Scan for the cell matching the given text and deliver its (X, Y) coordinate at center. 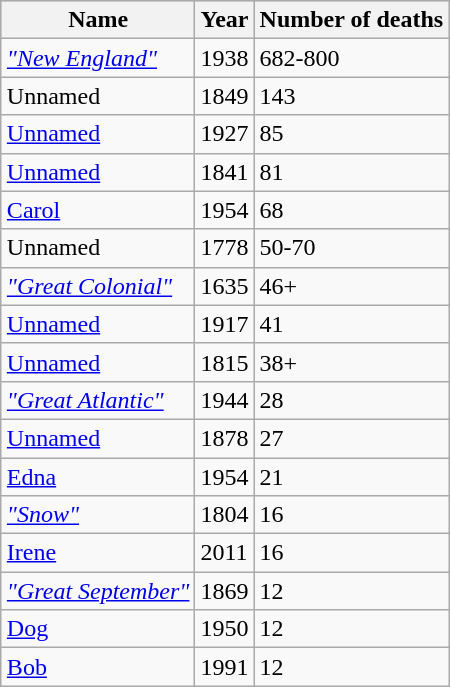
1804 (224, 515)
1778 (224, 248)
21 (352, 477)
Bob (98, 667)
"Great Atlantic" (98, 400)
81 (352, 172)
"Snow" (98, 515)
1991 (224, 667)
Year (224, 20)
50-70 (352, 248)
"New England" (98, 58)
1938 (224, 58)
1944 (224, 400)
1815 (224, 362)
68 (352, 210)
85 (352, 134)
1950 (224, 629)
1869 (224, 591)
41 (352, 324)
Dog (98, 629)
1927 (224, 134)
Edna (98, 477)
1635 (224, 286)
1849 (224, 96)
27 (352, 438)
"Great Colonial" (98, 286)
38+ (352, 362)
1917 (224, 324)
28 (352, 400)
682-800 (352, 58)
143 (352, 96)
2011 (224, 553)
"Great September" (98, 591)
46+ (352, 286)
1841 (224, 172)
Carol (98, 210)
Name (98, 20)
Number of deaths (352, 20)
1878 (224, 438)
Irene (98, 553)
